Determine the (X, Y) coordinate at the center of the cell enclosing the given text.  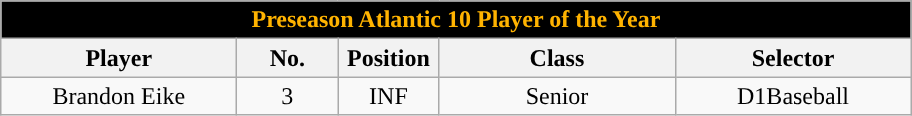
Selector (793, 58)
Player (119, 58)
INF (388, 96)
Position (388, 58)
Senior (557, 96)
Preseason Atlantic 10 Player of the Year (456, 20)
D1Baseball (793, 96)
No. (288, 58)
Brandon Eike (119, 96)
Class (557, 58)
3 (288, 96)
